Extract the (x, y) coordinate from the center of the cell holding the provided text.  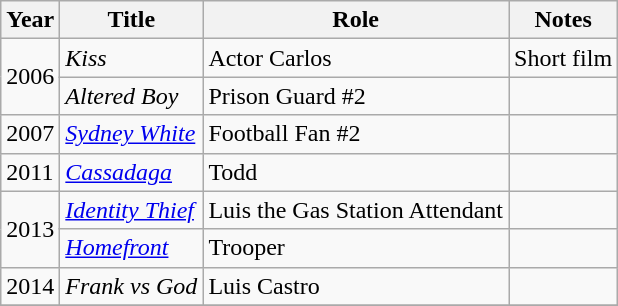
2011 (30, 172)
Homefront (132, 248)
Title (132, 20)
2013 (30, 229)
Sydney White (132, 134)
Year (30, 20)
Notes (564, 20)
2007 (30, 134)
Frank vs God (132, 286)
Luis Castro (356, 286)
Altered Boy (132, 96)
2014 (30, 286)
Actor Carlos (356, 58)
Luis the Gas Station Attendant (356, 210)
2006 (30, 77)
Todd (356, 172)
Identity Thief (132, 210)
Cassadaga (132, 172)
Football Fan #2 (356, 134)
Short film (564, 58)
Kiss (132, 58)
Prison Guard #2 (356, 96)
Role (356, 20)
Trooper (356, 248)
